Pinpoint the cell where the given text exists, returning its [X, Y] midpoint coordinate. 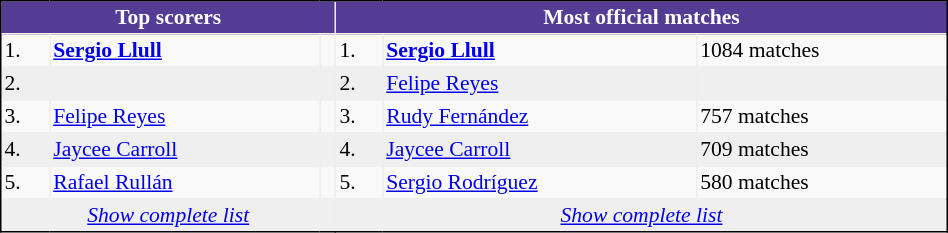
Rafael Rullán [186, 182]
757 matches [822, 116]
1084 matches [822, 50]
Top scorers [168, 18]
Rudy Fernández [539, 116]
709 matches [822, 150]
580 matches [822, 182]
Most official matches [642, 18]
Sergio Rodríguez [539, 182]
